Find where the given text appears and provide that cell's center as [x, y] coordinate. 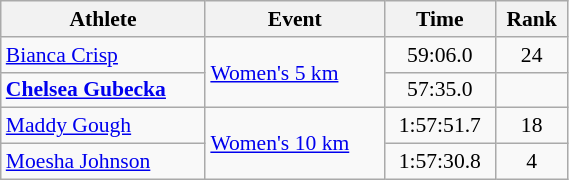
Event [294, 19]
Rank [532, 19]
Maddy Gough [104, 126]
Athlete [104, 19]
1:57:30.8 [440, 162]
Moesha Johnson [104, 162]
4 [532, 162]
Chelsea Gubecka [104, 90]
Women's 5 km [294, 72]
1:57:51.7 [440, 126]
Bianca Crisp [104, 55]
18 [532, 126]
24 [532, 55]
Women's 10 km [294, 144]
Time [440, 19]
57:35.0 [440, 90]
59:06.0 [440, 55]
